Output the [X, Y] coordinate of the center of the cell containing the given text.  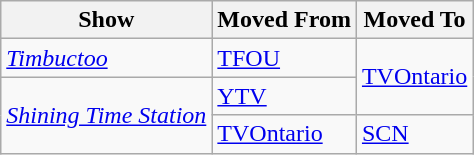
YTV [284, 96]
SCN [414, 134]
Moved To [414, 20]
Show [106, 20]
TFOU [284, 58]
Shining Time Station [106, 115]
Timbuctoo [106, 58]
Moved From [284, 20]
